For the text-containing cell, return its midpoint in [X, Y] coordinate format. 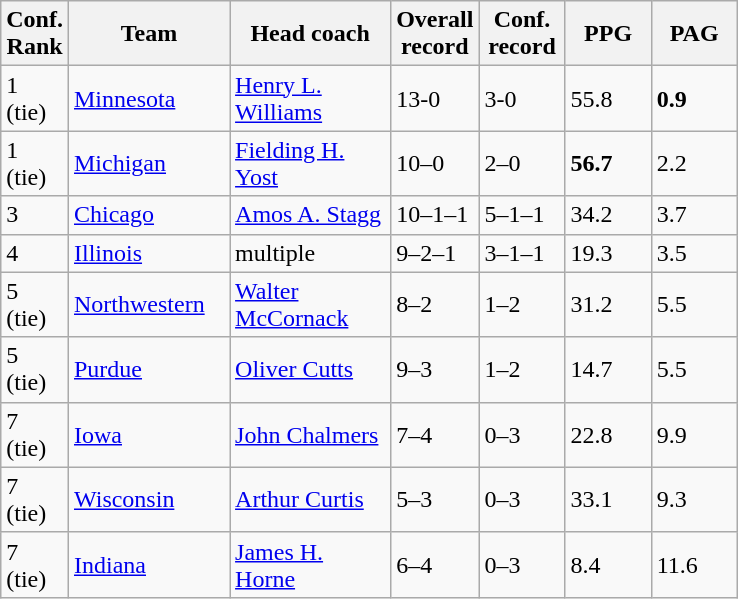
Team [148, 34]
PAG [694, 34]
Illinois [148, 253]
Indiana [148, 564]
10–0 [435, 164]
8–2 [435, 304]
9–3 [435, 370]
3-0 [522, 98]
9.3 [694, 500]
Conf. record [522, 34]
Henry L. Williams [310, 98]
13-0 [435, 98]
Purdue [148, 370]
9–2–1 [435, 253]
19.3 [608, 253]
5–1–1 [522, 215]
2.2 [694, 164]
Head coach [310, 34]
Minnesota [148, 98]
Wisconsin [148, 500]
Walter McCornack [310, 304]
3 [35, 215]
34.2 [608, 215]
Conf. Rank [35, 34]
4 [35, 253]
Fielding H. Yost [310, 164]
10–1–1 [435, 215]
9.9 [694, 434]
0.9 [694, 98]
3.5 [694, 253]
31.2 [608, 304]
Amos A. Stagg [310, 215]
PPG [608, 34]
11.6 [694, 564]
multiple [310, 253]
Arthur Curtis [310, 500]
James H. Horne [310, 564]
8.4 [608, 564]
6–4 [435, 564]
3.7 [694, 215]
14.7 [608, 370]
56.7 [608, 164]
3–1–1 [522, 253]
2–0 [522, 164]
Oliver Cutts [310, 370]
Iowa [148, 434]
5–3 [435, 500]
Chicago [148, 215]
Northwestern [148, 304]
33.1 [608, 500]
22.8 [608, 434]
Michigan [148, 164]
7–4 [435, 434]
John Chalmers [310, 434]
Overall record [435, 34]
55.8 [608, 98]
